Return [x, y] of the center of cell containing provided text 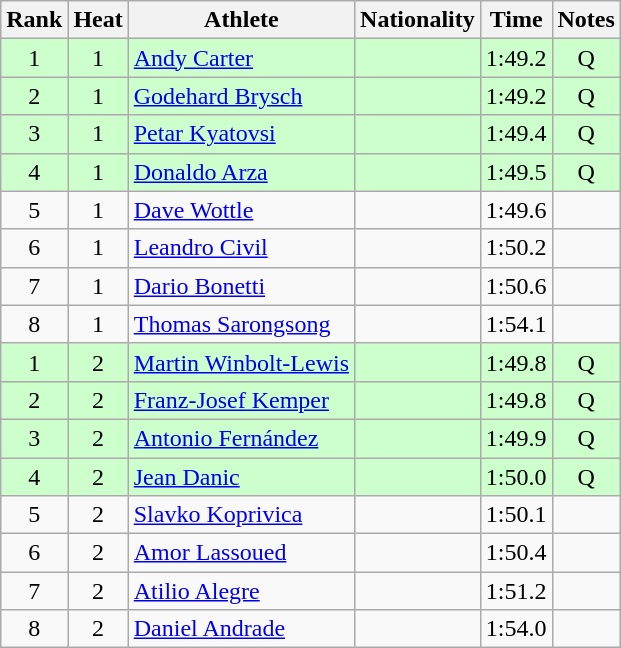
1:49.5 [516, 172]
1:49.4 [516, 134]
Petar Kyatovsi [241, 134]
Antonio Fernández [241, 438]
1:50.2 [516, 248]
Dave Wottle [241, 210]
Athlete [241, 20]
1:54.0 [516, 629]
Thomas Sarongsong [241, 324]
1:54.1 [516, 324]
Donaldo Arza [241, 172]
Slavko Koprivica [241, 515]
Notes [586, 20]
Daniel Andrade [241, 629]
Franz-Josef Kemper [241, 400]
Nationality [418, 20]
Martin Winbolt-Lewis [241, 362]
1:49.9 [516, 438]
1:50.1 [516, 515]
Jean Danic [241, 477]
Time [516, 20]
Andy Carter [241, 58]
1:49.6 [516, 210]
Amor Lassoued [241, 553]
1:50.0 [516, 477]
1:51.2 [516, 591]
1:50.6 [516, 286]
Heat [98, 20]
Leandro Civil [241, 248]
Dario Bonetti [241, 286]
Atilio Alegre [241, 591]
1:50.4 [516, 553]
Rank [34, 20]
Godehard Brysch [241, 96]
